Return the [x, y] coordinate for the center point of the cell that contains the specified text.  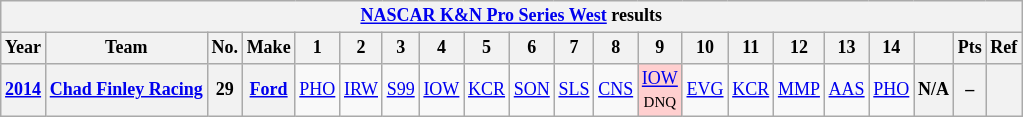
13 [846, 48]
7 [574, 48]
MMP [800, 90]
Chad Finley Racing [126, 90]
IOWDNQ [660, 90]
4 [442, 48]
1 [318, 48]
6 [532, 48]
IRW [362, 90]
12 [800, 48]
Ford [268, 90]
2 [362, 48]
9 [660, 48]
SLS [574, 90]
EVG [705, 90]
8 [616, 48]
29 [224, 90]
Year [24, 48]
No. [224, 48]
N/A [934, 90]
IOW [442, 90]
11 [751, 48]
14 [892, 48]
5 [487, 48]
3 [400, 48]
10 [705, 48]
Ref [1004, 48]
Pts [970, 48]
NASCAR K&N Pro Series West results [512, 16]
Make [268, 48]
S99 [400, 90]
SON [532, 90]
CNS [616, 90]
AAS [846, 90]
2014 [24, 90]
– [970, 90]
Team [126, 48]
